Identify which cell holds the provided text, then report its (X, Y) central coordinate. 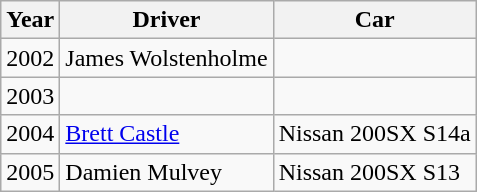
Car (374, 20)
2005 (30, 172)
Brett Castle (166, 134)
Year (30, 20)
Nissan 200SX S13 (374, 172)
Damien Mulvey (166, 172)
2002 (30, 58)
Nissan 200SX S14a (374, 134)
2004 (30, 134)
2003 (30, 96)
Driver (166, 20)
James Wolstenholme (166, 58)
